Identify which cell holds the provided text, then report its [x, y] central coordinate. 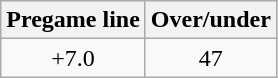
Pregame line [74, 20]
Over/under [210, 20]
+7.0 [74, 58]
47 [210, 58]
